Detect which cell encompasses the target text, then output its [x, y] center coordinate. 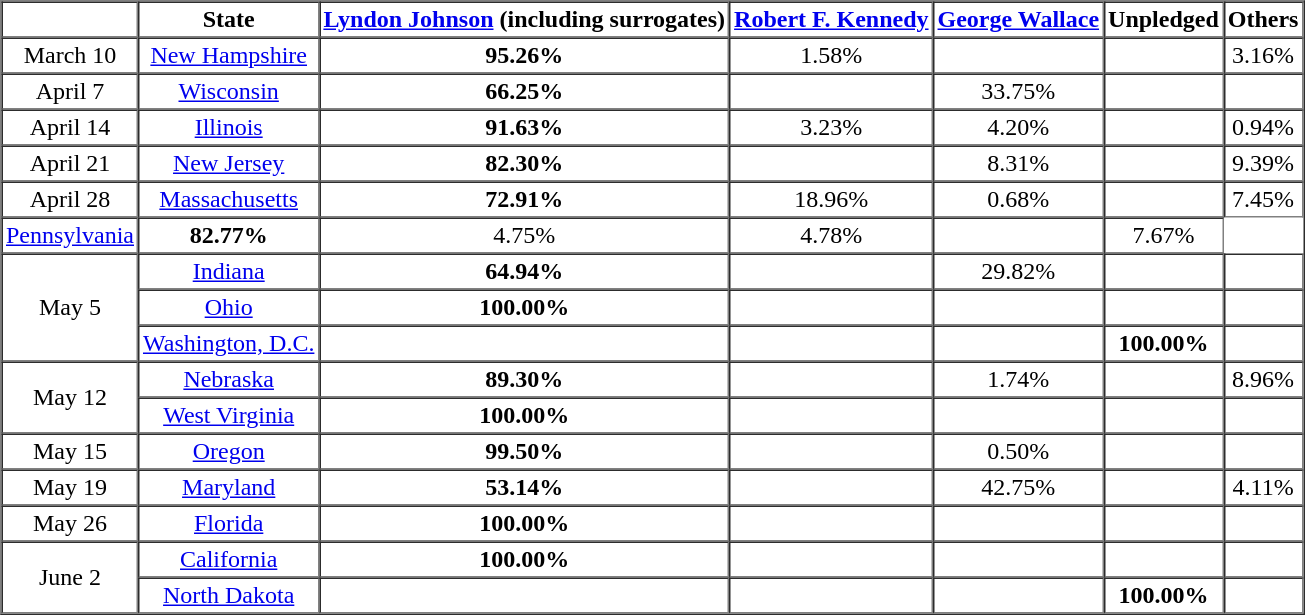
May 15 [70, 452]
Others [1263, 20]
89.30% [524, 380]
82.77% [228, 236]
April 14 [70, 128]
7.67% [1164, 236]
Robert F. Kennedy [832, 20]
May 26 [70, 524]
99.50% [524, 452]
82.30% [524, 164]
New Jersey [228, 164]
May 19 [70, 488]
Lyndon Johnson (including surrogates) [524, 20]
1.58% [832, 56]
Maryland [228, 488]
1.74% [1018, 380]
0.68% [1018, 200]
53.14% [524, 488]
4.11% [1263, 488]
66.25% [524, 92]
3.23% [832, 128]
3.16% [1263, 56]
9.39% [1263, 164]
91.63% [524, 128]
4.78% [832, 236]
Florida [228, 524]
April 7 [70, 92]
May 12 [70, 398]
April 21 [70, 164]
18.96% [832, 200]
Washington, D.C. [228, 344]
State [228, 20]
7.45% [1263, 200]
March 10 [70, 56]
4.20% [1018, 128]
Illinois [228, 128]
Massachusetts [228, 200]
April 28 [70, 200]
Unpledged [1164, 20]
New Hampshire [228, 56]
29.82% [1018, 272]
42.75% [1018, 488]
June 2 [70, 578]
33.75% [1018, 92]
8.96% [1263, 380]
North Dakota [228, 596]
West Virginia [228, 416]
Nebraska [228, 380]
May 5 [70, 308]
Oregon [228, 452]
8.31% [1018, 164]
Indiana [228, 272]
72.91% [524, 200]
4.75% [524, 236]
0.94% [1263, 128]
Ohio [228, 308]
0.50% [1018, 452]
George Wallace [1018, 20]
Pennsylvania [70, 236]
California [228, 560]
Wisconsin [228, 92]
64.94% [524, 272]
95.26% [524, 56]
